Find where the given text appears and provide that cell's center as [X, Y] coordinate. 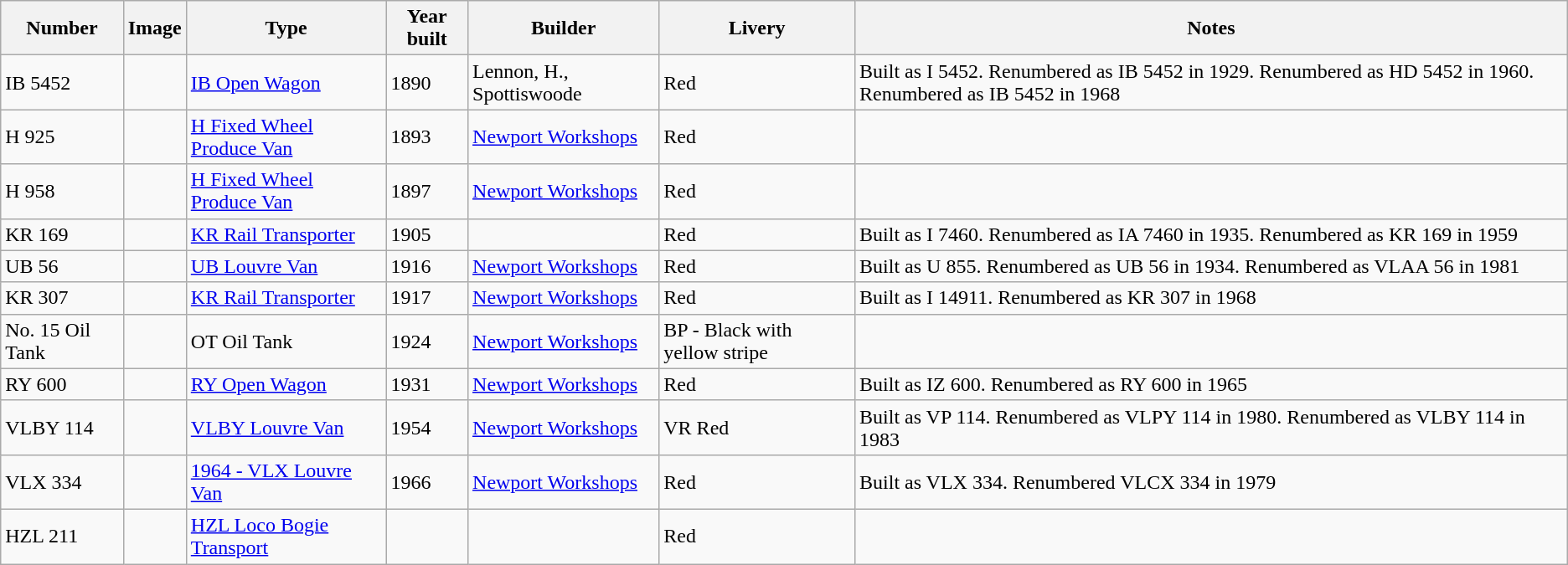
1964 - VLX Louvre Van [286, 482]
IB Open Wagon [286, 82]
H 925 [62, 137]
1966 [427, 482]
Image [154, 28]
Year built [427, 28]
Built as I 14911. Renumbered as KR 307 in 1968 [1211, 298]
Lennon, H., Spottiswoode [564, 82]
VR Red [757, 427]
UB Louvre Van [286, 266]
RY Open Wagon [286, 384]
1924 [427, 342]
Built as U 855. Renumbered as UB 56 in 1934. Renumbered as VLAA 56 in 1981 [1211, 266]
VLBY Louvre Van [286, 427]
Livery [757, 28]
Built as VLX 334. Renumbered VLCX 334 in 1979 [1211, 482]
HZL 211 [62, 536]
Notes [1211, 28]
1916 [427, 266]
Builder [564, 28]
Built as I 5452. Renumbered as IB 5452 in 1929. Renumbered as HD 5452 in 1960. Renumbered as IB 5452 in 1968 [1211, 82]
1954 [427, 427]
HZL Loco Bogie Transport [286, 536]
1893 [427, 137]
RY 600 [62, 384]
1897 [427, 191]
1890 [427, 82]
1905 [427, 234]
Number [62, 28]
KR 307 [62, 298]
Type [286, 28]
H 958 [62, 191]
1931 [427, 384]
Built as IZ 600. Renumbered as RY 600 in 1965 [1211, 384]
IB 5452 [62, 82]
OT Oil Tank [286, 342]
No. 15 Oil Tank [62, 342]
1917 [427, 298]
KR 169 [62, 234]
Built as I 7460. Renumbered as IA 7460 in 1935. Renumbered as KR 169 in 1959 [1211, 234]
Built as VP 114. Renumbered as VLPY 114 in 1980. Renumbered as VLBY 114 in 1983 [1211, 427]
VLX 334 [62, 482]
BP - Black with yellow stripe [757, 342]
VLBY 114 [62, 427]
UB 56 [62, 266]
